Search for the cell housing the specified text and yield its (X, Y) center coordinate. 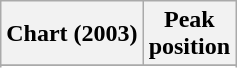
Chart (2003) (72, 34)
Peakposition (189, 34)
